Output the [X, Y] coordinate of the center of the cell containing the given text.  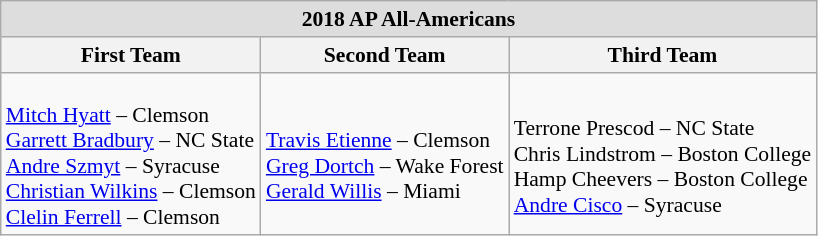
Terrone Prescod – NC State Chris Lindstrom – Boston College Hamp Cheevers – Boston College Andre Cisco – Syracuse [663, 154]
First Team [131, 55]
Mitch Hyatt – Clemson Garrett Bradbury – NC State Andre Szmyt – Syracuse Christian Wilkins – Clemson Clelin Ferrell – Clemson [131, 154]
Second Team [385, 55]
Third Team [663, 55]
2018 AP All-Americans [408, 19]
Travis Etienne – Clemson Greg Dortch – Wake Forest Gerald Willis – Miami [385, 154]
